For the text-containing cell, return its midpoint in (X, Y) coordinate format. 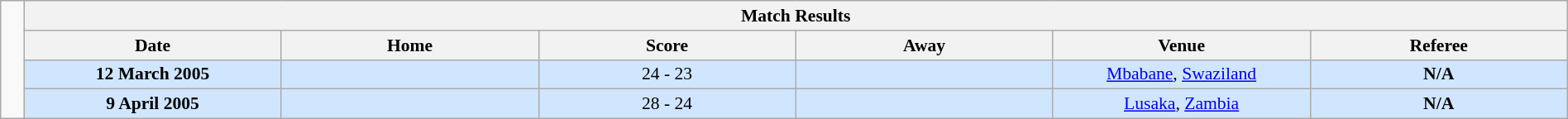
Away (925, 45)
24 - 23 (667, 74)
Referee (1439, 45)
Match Results (796, 16)
9 April 2005 (152, 104)
Lusaka, Zambia (1181, 104)
Mbabane, Swaziland (1181, 74)
12 March 2005 (152, 74)
Date (152, 45)
Venue (1181, 45)
Score (667, 45)
28 - 24 (667, 104)
Home (410, 45)
